Return (x, y) of the center of cell containing provided text 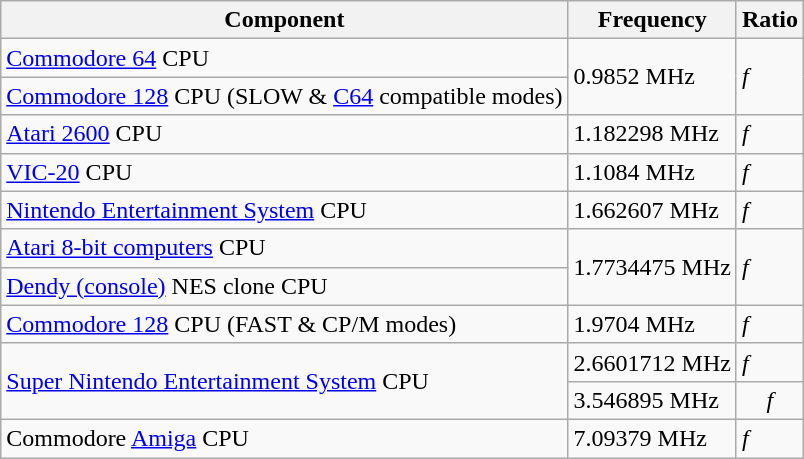
1.662607 MHz (652, 210)
Atari 2600 CPU (284, 134)
7.09379 MHz (652, 438)
Commodore 128 CPU (SLOW & C64 compatible modes) (284, 96)
Commodore 64 CPU (284, 58)
Dendy (console) NES clone CPU (284, 286)
VIC-20 CPU (284, 172)
Atari 8-bit computers CPU (284, 248)
1.182298 MHz (652, 134)
3.546895 MHz (652, 400)
Commodore Amiga CPU (284, 438)
Nintendo Entertainment System CPU (284, 210)
1.1084 MHz (652, 172)
Component (284, 20)
2.6601712 MHz (652, 362)
Frequency (652, 20)
Ratio (770, 20)
0.9852 MHz (652, 77)
1.9704 MHz (652, 324)
Super Nintendo Entertainment System CPU (284, 381)
Commodore 128 CPU (FAST & CP/M modes) (284, 324)
1.7734475 MHz (652, 267)
